Determine the [X, Y] coordinate at the center of the cell enclosing the given text.  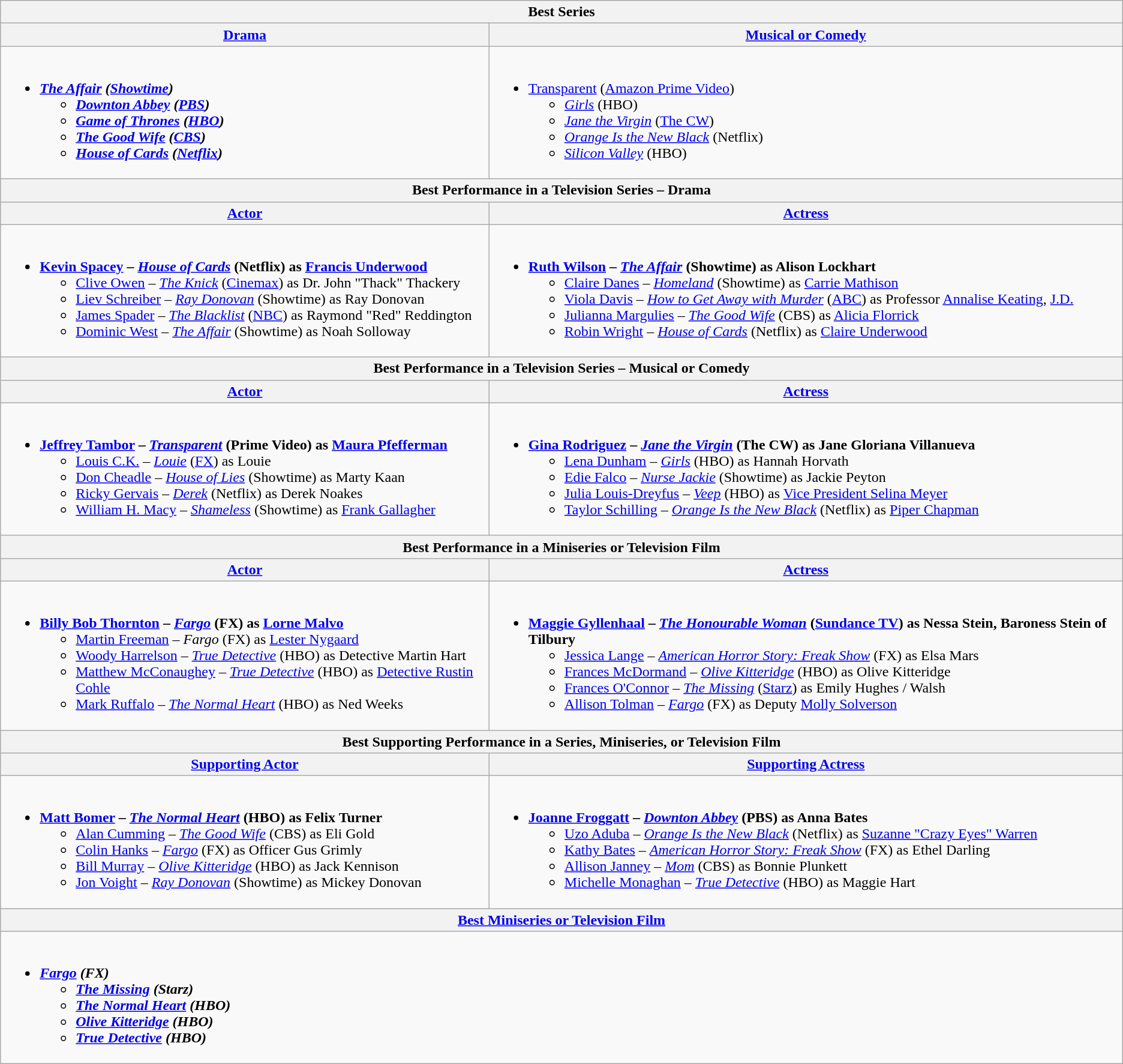
Fargo (FX)The Missing (Starz)The Normal Heart (HBO)Olive Kitteridge (HBO)True Detective (HBO) [561, 997]
The Affair (Showtime)Downton Abbey (PBS)Game of Thrones (HBO)The Good Wife (CBS)House of Cards (Netflix) [245, 113]
Best Performance in a Television Series – Musical or Comedy [561, 368]
Transparent (Amazon Prime Video)Girls (HBO)Jane the Virgin (The CW)Orange Is the New Black (Netflix)Silicon Valley (HBO) [806, 113]
Best Performance in a Television Series – Drama [561, 190]
Best Supporting Performance in a Series, Miniseries, or Television Film [561, 741]
Supporting Actress [806, 765]
Drama [245, 35]
Musical or Comedy [806, 35]
Best Performance in a Miniseries or Television Film [561, 547]
Best Series [561, 12]
Supporting Actor [245, 765]
Best Miniseries or Television Film [561, 920]
